Search for the cell housing the specified text and yield its [X, Y] center coordinate. 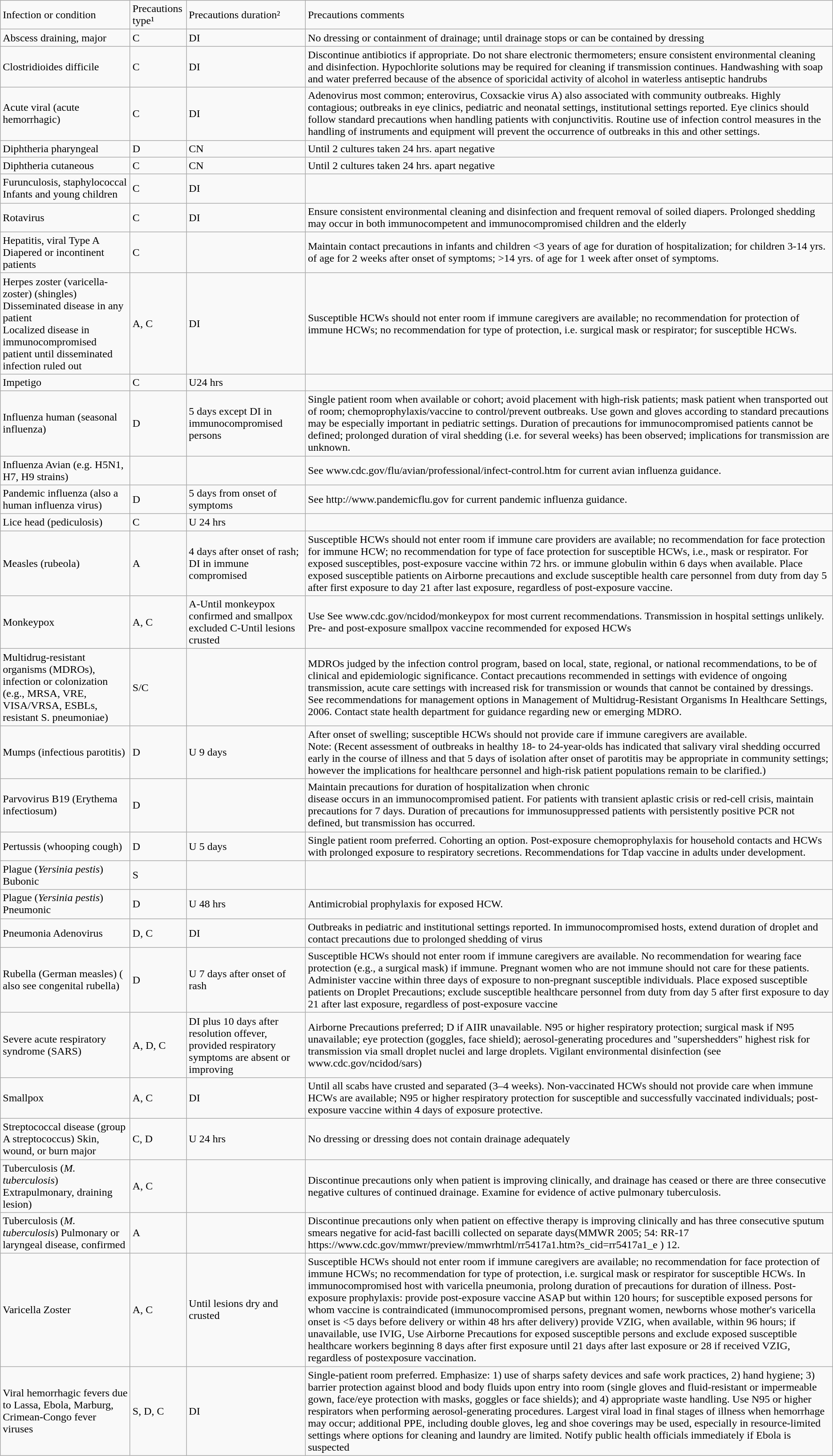
No dressing or dressing does not contain drainage adequately [569, 1139]
Severe acute respiratory syndrome (SARS) [65, 1045]
Until lesions dry and crusted [246, 1310]
Viral hemorrhagic fevers due to Lassa, Ebola, Marburg, Crimean-Congo fever viruses [65, 1411]
Clostridioides difficile [65, 67]
U 9 days [246, 752]
Streptococcal disease (group A streptococcus) Skin, wound, or burn major [65, 1139]
Diphtheria cutaneous [65, 166]
Infection or condition [65, 15]
Hepatitis, viral Type A Diapered or incontinent patients [65, 252]
Parvovirus B19 (Erythema infectiosum) [65, 805]
Pertussis (whooping cough) [65, 846]
Influenza human (seasonal influenza) [65, 423]
No dressing or containment of drainage; until drainage stops or can be contained by dressing [569, 38]
Rubella (German measles) ( also see congenital rubella) [65, 980]
C, D [158, 1139]
Rotavirus [65, 217]
S [158, 875]
Mumps (infectious parotitis) [65, 752]
A-Until monkeypox confirmed and smallpox excluded C-Until lesions crusted [246, 622]
U 7 days after onset of rash [246, 980]
5 days from onset of symptoms [246, 499]
Smallpox [65, 1098]
Precautions duration² [246, 15]
Pandemic influenza (also a human influenza virus) [65, 499]
See www.cdc.gov/flu/avian/professional/infect-control.htm for current avian influenza guidance. [569, 470]
Impetigo [65, 382]
S, D, C [158, 1411]
Varicella Zoster [65, 1310]
Precautions type¹ [158, 15]
Precautions comments [569, 15]
U 48 hrs [246, 904]
5 days except DI in immunocompromised persons [246, 423]
S/C [158, 687]
See http://www.pandemicflu.gov for current pandemic influenza guidance. [569, 499]
Monkeypox [65, 622]
A, D, C [158, 1045]
Diphtheria pharyngeal [65, 149]
Abscess draining, major [65, 38]
Plague (Yersinia pestis) Pneumonic [65, 904]
Lice head (pediculosis) [65, 522]
Multidrug-resistant organisms (MDROs), infection or colonization (e.g., MRSA, VRE, VISA/VRSA, ESBLs, resistant S. pneumoniae) [65, 687]
U 5 days [246, 846]
Antimicrobial prophylaxis for exposed HCW. [569, 904]
DI plus 10 days after resolution offever, provided respiratory symptoms are absent or improving [246, 1045]
Furunculosis, staphylococcal Infants and young children [65, 189]
Tuberculosis (M. tuberculosis) Extrapulmonary, draining lesion) [65, 1186]
Plague (Yersinia pestis) Bubonic [65, 875]
Tuberculosis (M. tuberculosis) Pulmonary or laryngeal disease, confirmed [65, 1233]
U24 hrs [246, 382]
Measles (rubeola) [65, 563]
Influenza Avian (e.g. H5N1, H7, H9 strains) [65, 470]
4 days after onset of rash; DI in immune compromised [246, 563]
D, C [158, 933]
Pneumonia Adenovirus [65, 933]
Acute viral (acute hemorrhagic) [65, 114]
